Locate the cell with the specified text and output its (X, Y) center coordinate. 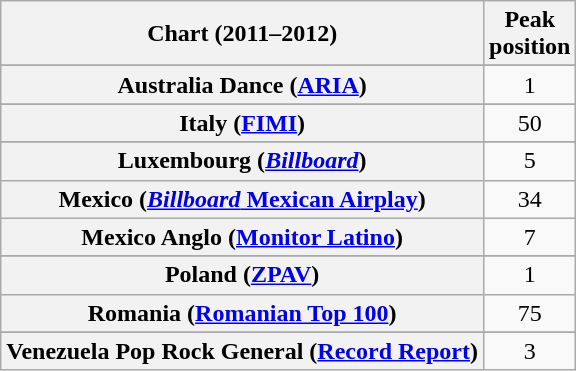
34 (530, 199)
5 (530, 161)
Mexico Anglo (Monitor Latino) (242, 237)
75 (530, 313)
Venezuela Pop Rock General (Record Report) (242, 351)
Poland (ZPAV) (242, 275)
Mexico (Billboard Mexican Airplay) (242, 199)
Luxembourg (Billboard) (242, 161)
Romania (Romanian Top 100) (242, 313)
3 (530, 351)
Chart (2011–2012) (242, 34)
50 (530, 123)
7 (530, 237)
Australia Dance (ARIA) (242, 85)
Peakposition (530, 34)
Italy (FIMI) (242, 123)
